For the text-containing cell, return its midpoint in [x, y] coordinate format. 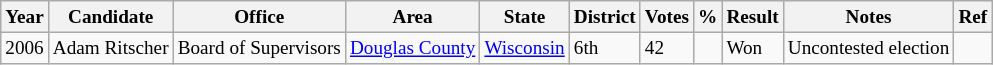
Ref [973, 17]
Candidate [110, 17]
2006 [25, 48]
Area [412, 17]
Year [25, 17]
Adam Ritscher [110, 48]
Result [752, 17]
Votes [666, 17]
% [707, 17]
Uncontested election [868, 48]
42 [666, 48]
Won [752, 48]
6th [604, 48]
Notes [868, 17]
Wisconsin [524, 48]
Board of Supervisors [259, 48]
Douglas County [412, 48]
State [524, 17]
Office [259, 17]
District [604, 17]
